Identify which cell holds the provided text, then report its [x, y] central coordinate. 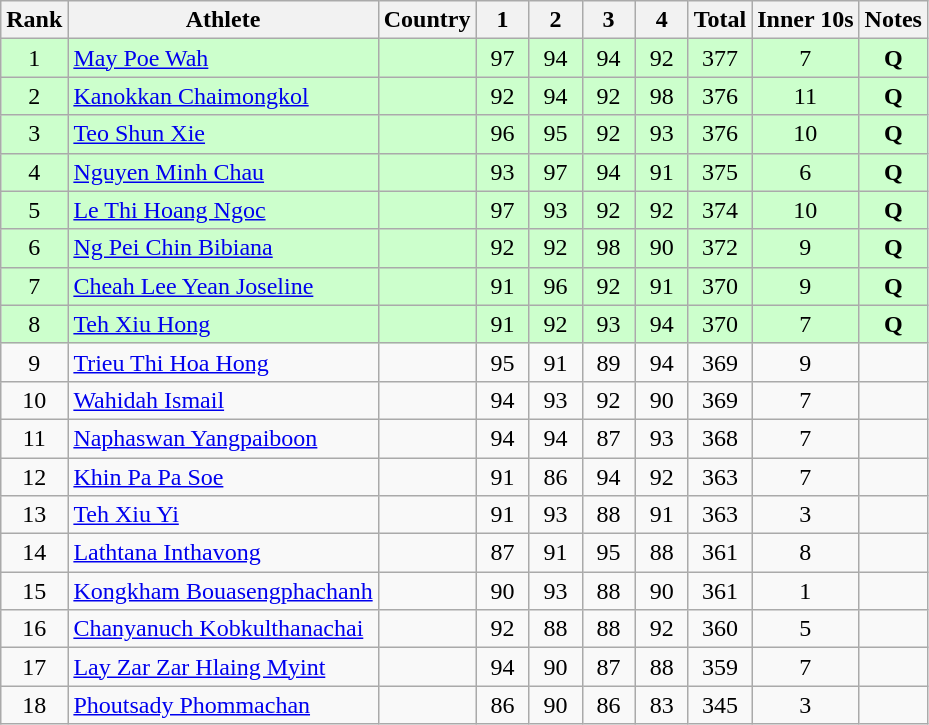
360 [720, 629]
Rank [34, 20]
12 [34, 477]
May Poe Wah [223, 58]
17 [34, 667]
Country [427, 20]
345 [720, 705]
Total [720, 20]
Kongkham Bouasengphachanh [223, 591]
Athlete [223, 20]
Ng Pei Chin Bibiana [223, 248]
Chanyanuch Kobkulthanachai [223, 629]
Wahidah Ismail [223, 400]
372 [720, 248]
375 [720, 172]
Naphaswan Yangpaiboon [223, 438]
377 [720, 58]
368 [720, 438]
16 [34, 629]
18 [34, 705]
374 [720, 210]
Nguyen Minh Chau [223, 172]
15 [34, 591]
Teh Xiu Hong [223, 324]
Notes [893, 20]
Kanokkan Chaimongkol [223, 96]
Cheah Lee Yean Joseline [223, 286]
Teh Xiu Yi [223, 515]
Le Thi Hoang Ngoc [223, 210]
359 [720, 667]
13 [34, 515]
Khin Pa Pa Soe [223, 477]
Inner 10s [806, 20]
Lay Zar Zar Hlaing Myint [223, 667]
83 [662, 705]
Trieu Thi Hoa Hong [223, 362]
14 [34, 553]
Lathtana Inthavong [223, 553]
Phoutsady Phommachan [223, 705]
Teo Shun Xie [223, 134]
89 [608, 362]
